For the text-containing cell, return its midpoint in [x, y] coordinate format. 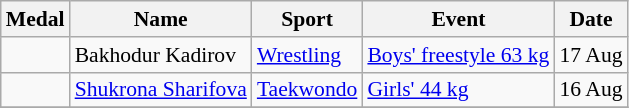
16 Aug [590, 90]
Medal [36, 19]
17 Aug [590, 55]
Girls' 44 kg [458, 90]
Boys' freestyle 63 kg [458, 55]
Event [458, 19]
Wrestling [308, 55]
Taekwondo [308, 90]
Shukrona Sharifova [161, 90]
Date [590, 19]
Bakhodur Kadirov [161, 55]
Sport [308, 19]
Name [161, 19]
